Return the (X, Y) coordinate for the center point of the cell that contains the specified text.  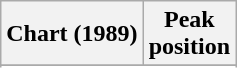
Chart (1989) (72, 34)
Peakposition (189, 34)
